Output the (X, Y) coordinate of the center of the cell containing the given text.  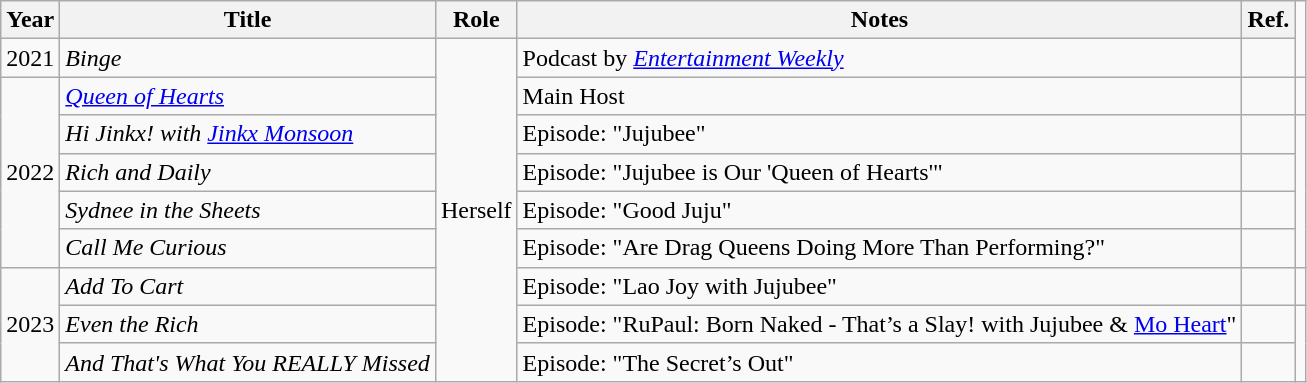
Title (248, 20)
Ref. (1268, 20)
Add To Cart (248, 286)
Notes (880, 20)
Hi Jinkx! with Jinkx Monsoon (248, 134)
Rich and Daily (248, 172)
Episode: "Good Juju" (880, 210)
Call Me Curious (248, 248)
Even the Rich (248, 324)
Year (30, 20)
Queen of Hearts (248, 96)
Episode: "Are Drag Queens Doing More Than Performing?" (880, 248)
Episode: "The Secret’s Out" (880, 362)
Main Host (880, 96)
Binge (248, 58)
Episode: "Lao Joy with Jujubee" (880, 286)
Sydnee in the Sheets (248, 210)
Role (476, 20)
Episode: "Jujubee is Our 'Queen of Hearts'" (880, 172)
2023 (30, 324)
2022 (30, 172)
Herself (476, 210)
2021 (30, 58)
Episode: "Jujubee" (880, 134)
Episode: "RuPaul: Born Naked - That’s a Slay! with Jujubee & Mo Heart" (880, 324)
And That's What You REALLY Missed (248, 362)
Podcast by Entertainment Weekly (880, 58)
